For the text-containing cell, return its midpoint in [X, Y] coordinate format. 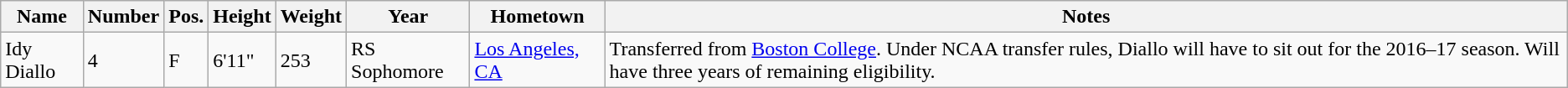
Name [42, 17]
253 [311, 60]
Height [242, 17]
F [186, 60]
4 [123, 60]
Notes [1086, 17]
Pos. [186, 17]
Hometown [538, 17]
Year [409, 17]
Number [123, 17]
Los Angeles, CA [538, 60]
Idy Diallo [42, 60]
RS Sophomore [409, 60]
Weight [311, 17]
6'11" [242, 60]
